Determine the (x, y) coordinate at the center of the cell enclosing the given text.  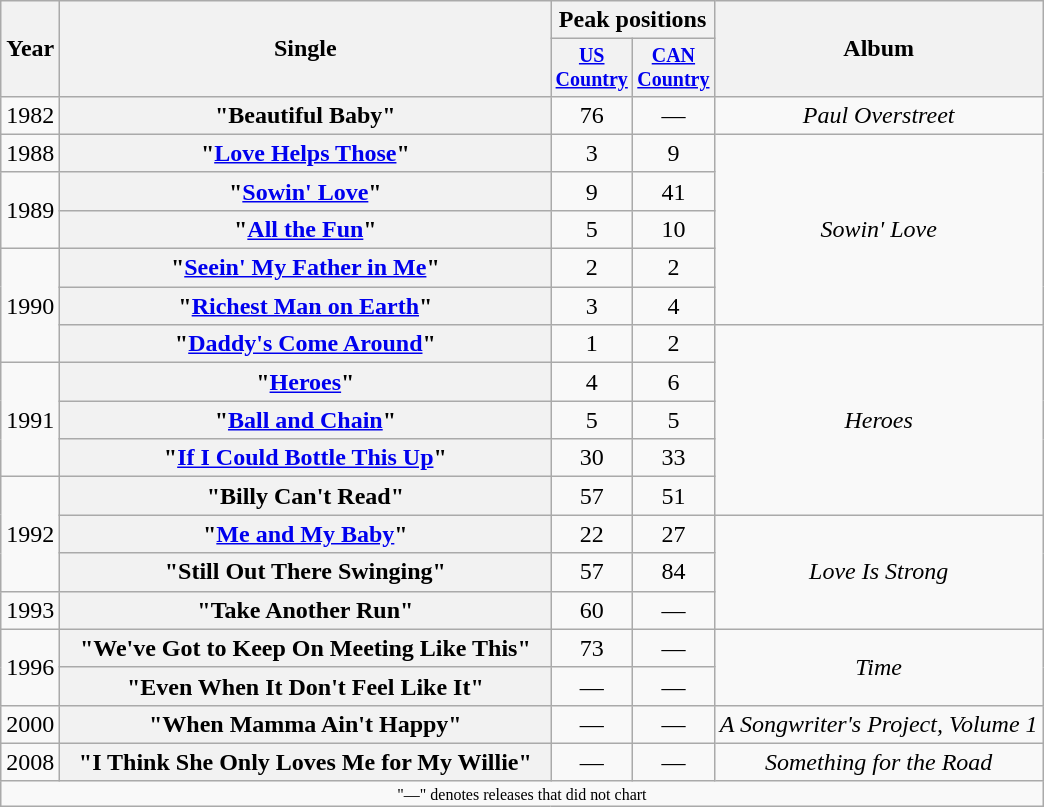
84 (674, 572)
"Beautiful Baby" (306, 115)
"Heroes" (306, 382)
"Richest Man on Earth" (306, 306)
Peak positions (632, 20)
"Still Out There Swinging" (306, 572)
"We've Got to Keep On Meeting Like This" (306, 648)
Paul Overstreet (878, 115)
Year (30, 49)
60 (592, 610)
1 (592, 344)
Single (306, 49)
27 (674, 534)
"Ball and Chain" (306, 420)
"Me and My Baby" (306, 534)
2008 (30, 762)
Album (878, 49)
1982 (30, 115)
"Love Helps Those" (306, 153)
30 (592, 458)
41 (674, 191)
"When Mamma Ain't Happy" (306, 724)
1988 (30, 153)
1991 (30, 420)
CAN Country (674, 68)
51 (674, 496)
33 (674, 458)
"Seein' My Father in Me" (306, 268)
Heroes (878, 420)
10 (674, 229)
2000 (30, 724)
1992 (30, 534)
"Sowin' Love" (306, 191)
A Songwriter's Project, Volume 1 (878, 724)
"Daddy's Come Around" (306, 344)
"All the Fun" (306, 229)
Love Is Strong (878, 572)
1993 (30, 610)
Sowin' Love (878, 229)
73 (592, 648)
"—" denotes releases that did not chart (522, 793)
22 (592, 534)
1990 (30, 306)
"I Think She Only Loves Me for My Willie" (306, 762)
76 (592, 115)
6 (674, 382)
"Even When It Don't Feel Like It" (306, 686)
"Take Another Run" (306, 610)
US Country (592, 68)
Time (878, 667)
1996 (30, 667)
1989 (30, 210)
"If I Could Bottle This Up" (306, 458)
Something for the Road (878, 762)
"Billy Can't Read" (306, 496)
